Provide the [x, y] coordinate of the cell's center where the given text is located.  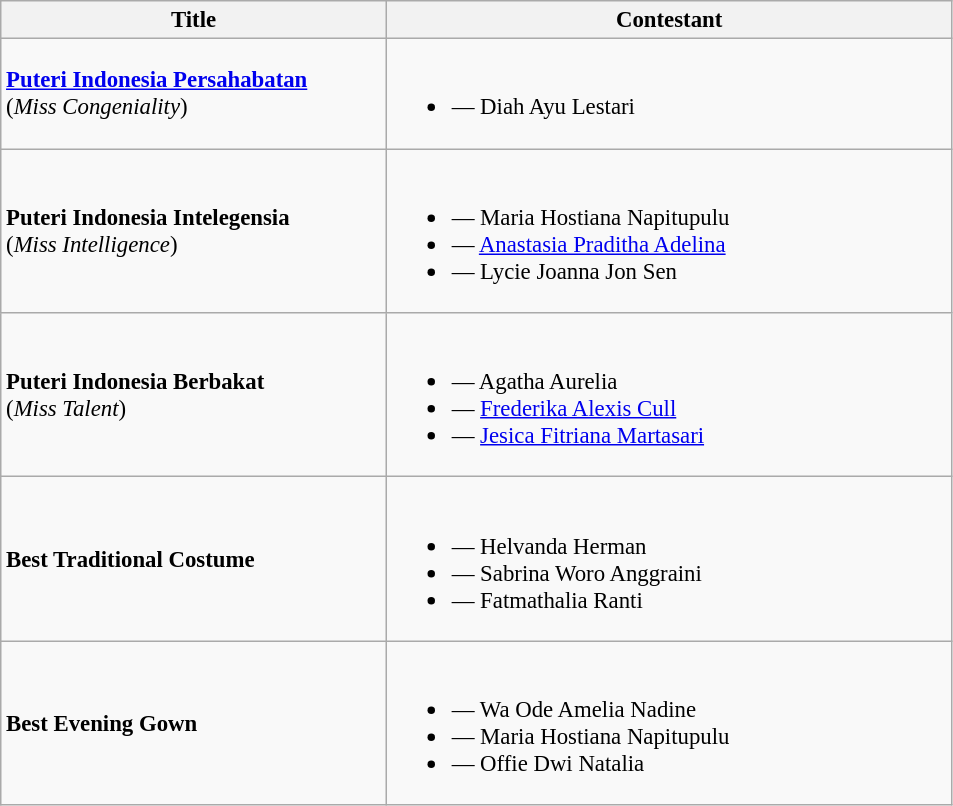
— Maria Hostiana Napitupulu — Anastasia Praditha Adelina — Lycie Joanna Jon Sen [669, 231]
Puteri Indonesia Berbakat(Miss Talent) [194, 395]
Puteri Indonesia Intelegensia (Miss Intelligence) [194, 231]
— Agatha Aurelia — Frederika Alexis Cull — Jesica Fitriana Martasari [669, 395]
Puteri Indonesia Persahabatan(Miss Congeniality) [194, 94]
Best Evening Gown [194, 723]
— Helvanda Herman — Sabrina Woro Anggraini — Fatmathalia Ranti [669, 559]
Contestant [669, 20]
Best Traditional Costume [194, 559]
Title [194, 20]
— Diah Ayu Lestari [669, 94]
— Wa Ode Amelia Nadine — Maria Hostiana Napitupulu — Offie Dwi Natalia [669, 723]
